Extract the (X, Y) coordinate from the center of the cell holding the provided text.  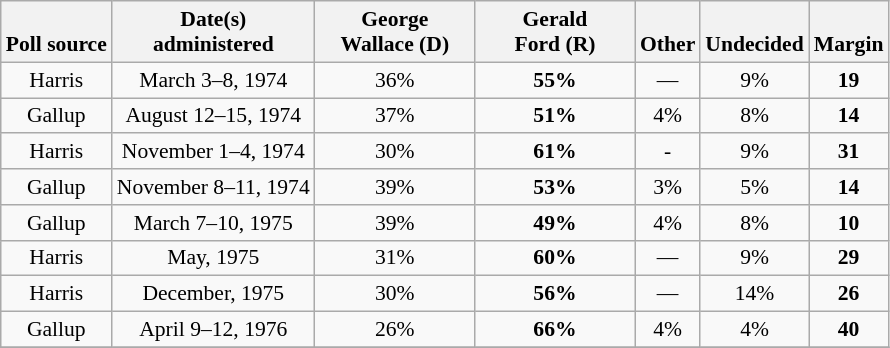
March 7–10, 1975 (214, 223)
Undecided (754, 32)
Poll source (56, 32)
August 12–15, 1974 (214, 116)
December, 1975 (214, 294)
Margin (849, 32)
November 1–4, 1974 (214, 152)
49% (555, 223)
Other (668, 32)
10 (849, 223)
May, 1975 (214, 258)
31 (849, 152)
- (668, 152)
60% (555, 258)
GeorgeWallace (D) (395, 32)
36% (395, 80)
55% (555, 80)
29 (849, 258)
April 9–12, 1976 (214, 330)
37% (395, 116)
61% (555, 152)
51% (555, 116)
31% (395, 258)
26 (849, 294)
19 (849, 80)
Date(s)administered (214, 32)
3% (668, 187)
40 (849, 330)
GeraldFord (R) (555, 32)
56% (555, 294)
November 8–11, 1974 (214, 187)
March 3–8, 1974 (214, 80)
53% (555, 187)
5% (754, 187)
26% (395, 330)
66% (555, 330)
14% (754, 294)
